Return the (X, Y) coordinate for the center point of the cell that contains the specified text.  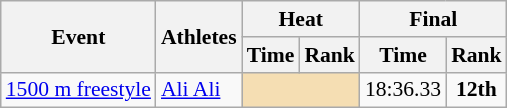
Ali Ali (199, 90)
Heat (301, 19)
1500 m freestyle (78, 90)
Final (434, 19)
Athletes (199, 36)
Event (78, 36)
18:36.33 (403, 90)
12th (476, 90)
